Pinpoint the cell where the given text exists, returning its (x, y) midpoint coordinate. 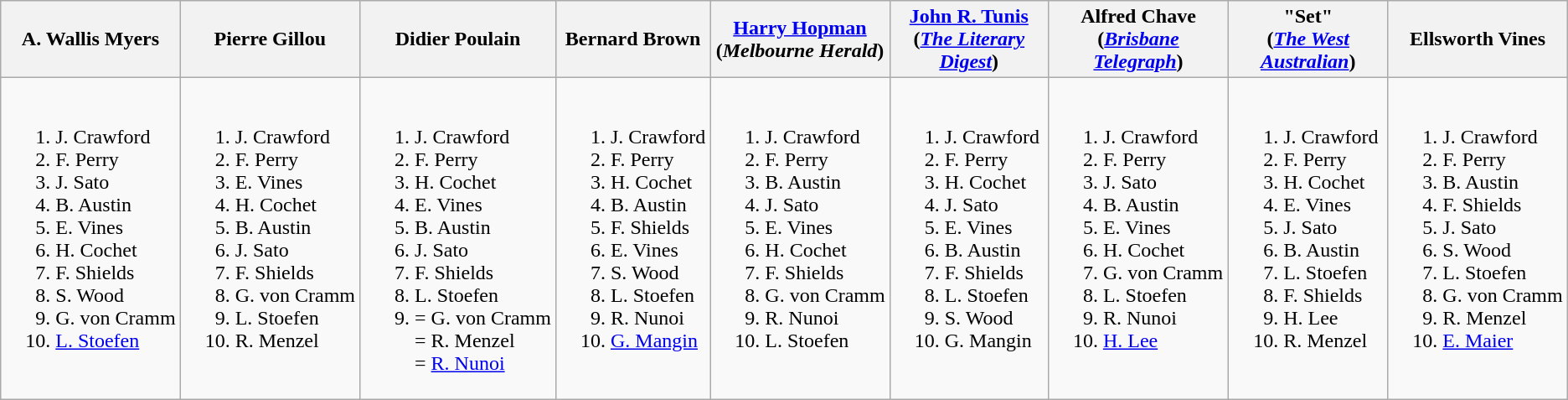
J. Crawford F. Perry H. Cochet B. Austin F. Shields E. Vines S. Wood L. Stoefen R. Nunoi G. Mangin (632, 238)
Didier Poulain (458, 39)
J. Crawford F. Perry H. Cochet E. Vines B. Austin J. Sato F. Shields L. Stoefen= G. von Cramm= R. Menzel= R. Nunoi (458, 238)
J. Crawford F. Perry H. Cochet E. Vines J. Sato B. Austin L. Stoefen F. Shields H. Lee R. Menzel (1308, 238)
J. Crawford F. Perry B. Austin F. Shields J. Sato S. Wood L. Stoefen G. von Cramm R. Menzel E. Maier (1478, 238)
A. Wallis Myers (90, 39)
Harry Hopman(Melbourne Herald) (800, 39)
Pierre Gillou (270, 39)
John R. Tunis(The Literary Digest) (968, 39)
Alfred Chave(Brisbane Telegraph) (1137, 39)
J. Crawford F. Perry J. Sato B. Austin E. Vines H. Cochet G. von Cramm L. Stoefen R. Nunoi H. Lee (1137, 238)
J. Crawford F. Perry J. Sato B. Austin E. Vines H. Cochet F. Shields S. Wood G. von Cramm L. Stoefen (90, 238)
J. Crawford F. Perry E. Vines H. Cochet B. Austin J. Sato F. Shields G. von Cramm L. Stoefen R. Menzel (270, 238)
J. Crawford F. Perry H. Cochet J. Sato E. Vines B. Austin F. Shields L. Stoefen S. Wood G. Mangin (968, 238)
Ellsworth Vines (1478, 39)
J. Crawford F. Perry B. Austin J. Sato E. Vines H. Cochet F. Shields G. von Cramm R. Nunoi L. Stoefen (800, 238)
Bernard Brown (632, 39)
"Set"(The West Australian) (1308, 39)
